Extract the (x, y) coordinate from the center of the cell holding the provided text.  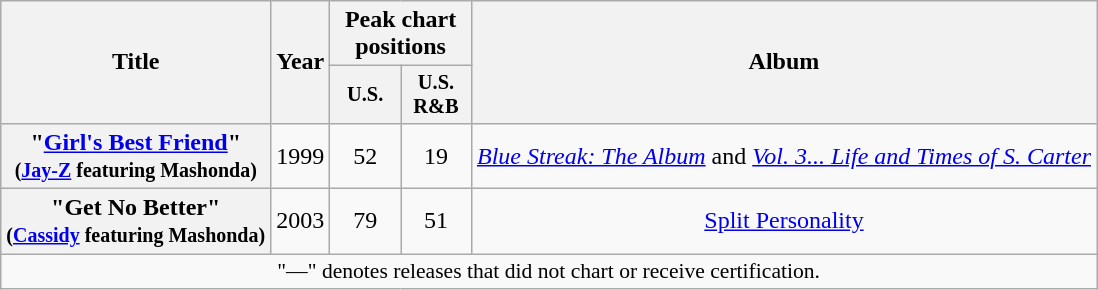
Blue Streak: The Album and Vol. 3... Life and Times of S. Carter (784, 156)
U.S. R&B (436, 95)
Album (784, 62)
51 (436, 222)
"Get No Better" (Cassidy featuring Mashonda) (136, 222)
U.S. (366, 95)
52 (366, 156)
79 (366, 222)
2003 (300, 222)
"—" denotes releases that did not chart or receive certification. (549, 272)
Title (136, 62)
Split Personality (784, 222)
Peak chart positions (401, 34)
"Girl's Best Friend" (Jay-Z featuring Mashonda) (136, 156)
1999 (300, 156)
19 (436, 156)
Year (300, 62)
